Provide the (X, Y) coordinate of the cell's center where the given text is located.  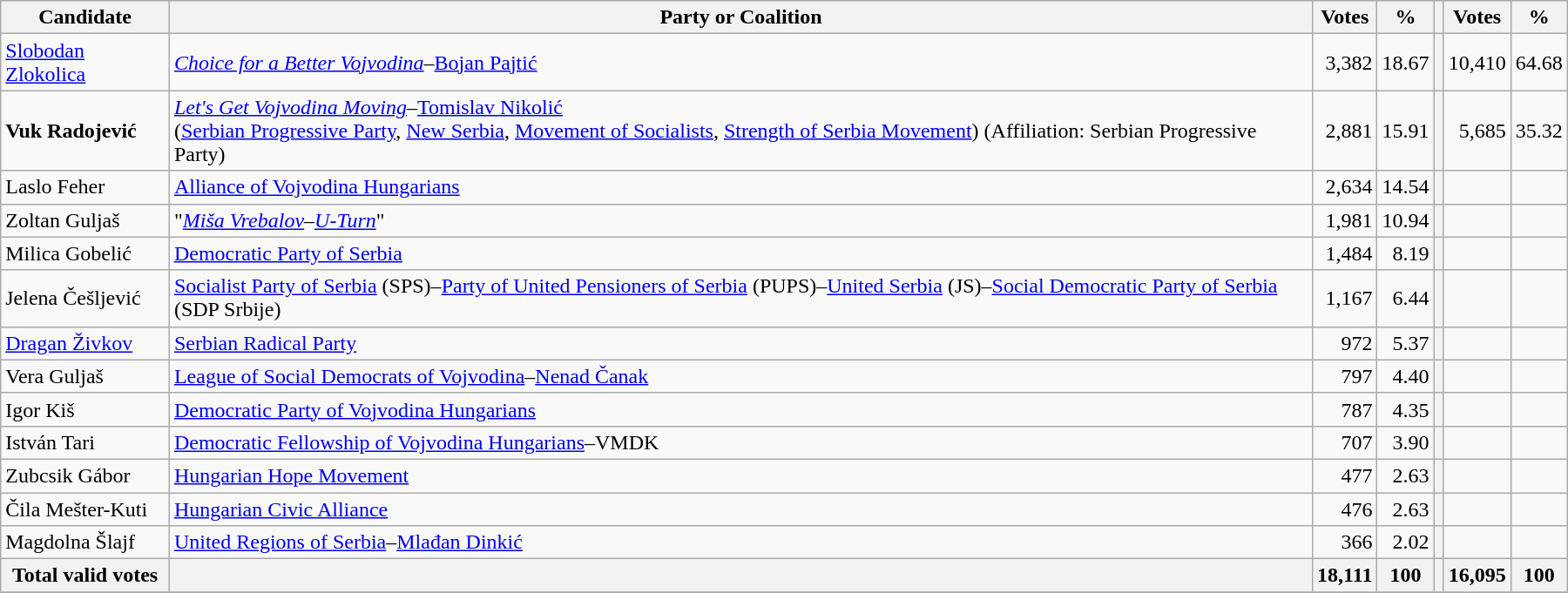
8.19 (1406, 253)
797 (1345, 376)
366 (1345, 542)
Hungarian Civic Alliance (740, 509)
Alliance of Vojvodina Hungarians (740, 187)
476 (1345, 509)
787 (1345, 409)
18.67 (1406, 63)
16,095 (1477, 576)
14.54 (1406, 187)
István Tari (85, 442)
18,111 (1345, 576)
"Miša Vrebalov–U-Turn" (740, 220)
1,981 (1345, 220)
Čila Mešter-Kuti (85, 509)
6.44 (1406, 298)
2,881 (1345, 131)
Milica Gobelić (85, 253)
Vuk Radojević (85, 131)
3,382 (1345, 63)
707 (1345, 442)
35.32 (1538, 131)
Candidate (85, 17)
5,685 (1477, 131)
Magdolna Šlajf (85, 542)
10.94 (1406, 220)
Total valid votes (85, 576)
Democratic Fellowship of Vojvodina Hungarians–VMDK (740, 442)
Laslo Feher (85, 187)
Democratic Party of Vojvodina Hungarians (740, 409)
Democratic Party of Serbia (740, 253)
Choice for a Better Vojvodina–Bojan Pajtić (740, 63)
64.68 (1538, 63)
Igor Kiš (85, 409)
Vera Guljaš (85, 376)
4.40 (1406, 376)
2.02 (1406, 542)
5.37 (1406, 343)
3.90 (1406, 442)
Zoltan Guljaš (85, 220)
10,410 (1477, 63)
Zubcsik Gábor (85, 475)
Hungarian Hope Movement (740, 475)
4.35 (1406, 409)
League of Social Democrats of Vojvodina–Nenad Čanak (740, 376)
972 (1345, 343)
United Regions of Serbia–Mlađan Dinkić (740, 542)
Slobodan Zlokolica (85, 63)
15.91 (1406, 131)
Party or Coalition (740, 17)
Serbian Radical Party (740, 343)
Dragan Živkov (85, 343)
477 (1345, 475)
Socialist Party of Serbia (SPS)–Party of United Pensioners of Serbia (PUPS)–United Serbia (JS)–Social Democratic Party of Serbia (SDP Srbije) (740, 298)
Jelena Češljević (85, 298)
1,484 (1345, 253)
2,634 (1345, 187)
1,167 (1345, 298)
